Locate the cell with the specified text and output its [x, y] center coordinate. 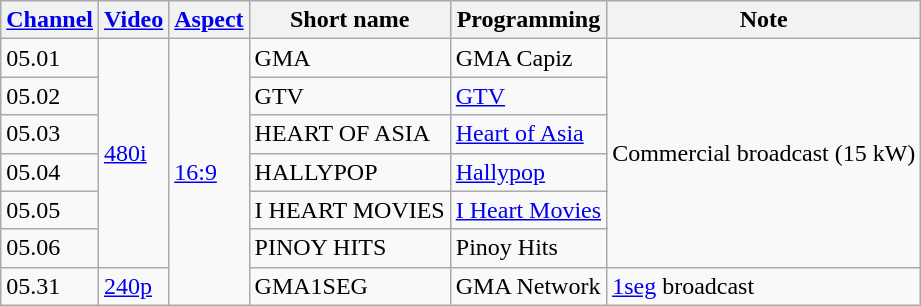
Pinoy Hits [528, 248]
480i [134, 153]
GMA Capiz [528, 58]
05.31 [50, 286]
05.04 [50, 172]
GMA Network [528, 286]
Programming [528, 20]
Hallypop [528, 172]
Channel [50, 20]
PINOY HITS [350, 248]
GMA1SEG [350, 286]
Heart of Asia [528, 134]
Aspect [209, 20]
240p [134, 286]
HEART OF ASIA [350, 134]
GMA [350, 58]
Video [134, 20]
05.01 [50, 58]
I Heart Movies [528, 210]
I HEART MOVIES [350, 210]
05.05 [50, 210]
Commercial broadcast (15 kW) [764, 153]
Note [764, 20]
Short name [350, 20]
16:9 [209, 172]
HALLYPOP [350, 172]
05.03 [50, 134]
1seg broadcast [764, 286]
05.06 [50, 248]
05.02 [50, 96]
